Extract the (x, y) coordinate from the center of the cell holding the provided text.  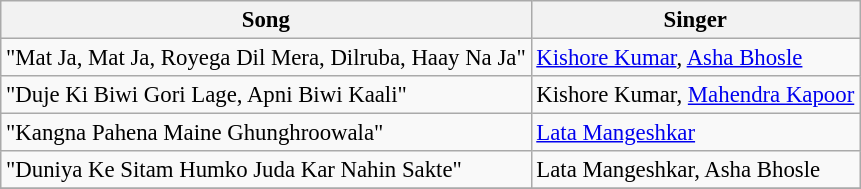
"Kangna Pahena Maine Ghunghroowala" (266, 133)
Kishore Kumar, Asha Bhosle (696, 58)
Kishore Kumar, Mahendra Kapoor (696, 95)
Lata Mangeshkar (696, 133)
Lata Mangeshkar, Asha Bhosle (696, 170)
Singer (696, 20)
"Duniya Ke Sitam Humko Juda Kar Nahin Sakte" (266, 170)
Song (266, 20)
"Duje Ki Biwi Gori Lage, Apni Biwi Kaali" (266, 95)
"Mat Ja, Mat Ja, Royega Dil Mera, Dilruba, Haay Na Ja" (266, 58)
